Extract the (x, y) coordinate from the center of the cell holding the provided text.  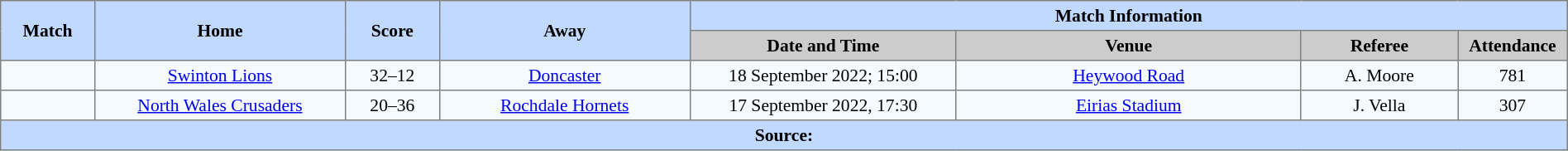
Home (220, 31)
J. Vella (1379, 105)
Source: (784, 135)
17 September 2022, 17:30 (823, 105)
Attendance (1513, 46)
North Wales Crusaders (220, 105)
20–36 (393, 105)
Venue (1128, 46)
Heywood Road (1128, 75)
Eirias Stadium (1128, 105)
Date and Time (823, 46)
Referee (1379, 46)
307 (1513, 105)
Rochdale Hornets (564, 105)
Score (393, 31)
Swinton Lions (220, 75)
18 September 2022; 15:00 (823, 75)
Match Information (1128, 16)
781 (1513, 75)
32–12 (393, 75)
Away (564, 31)
Match (48, 31)
Doncaster (564, 75)
A. Moore (1379, 75)
